Return the (X, Y) coordinate for the center point of the cell that contains the specified text.  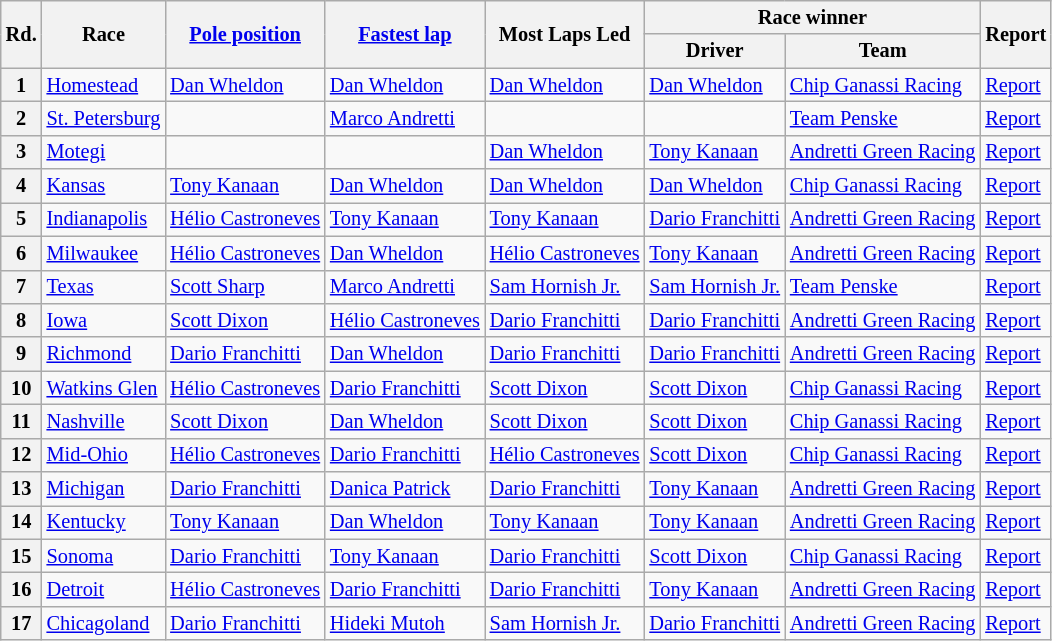
Nashville (104, 421)
Chicagoland (104, 623)
Scott Sharp (245, 287)
Hideki Mutoh (405, 623)
16 (22, 589)
St. Petersburg (104, 118)
Indianapolis (104, 219)
Fastest lap (405, 34)
Motegi (104, 152)
Kansas (104, 186)
11 (22, 421)
4 (22, 186)
Pole position (245, 34)
10 (22, 388)
6 (22, 253)
Danica Patrick (405, 489)
Michigan (104, 489)
14 (22, 522)
2 (22, 118)
1 (22, 85)
5 (22, 219)
Race winner (812, 17)
12 (22, 455)
Texas (104, 287)
17 (22, 623)
15 (22, 556)
8 (22, 320)
Homestead (104, 85)
Driver (714, 51)
13 (22, 489)
Race (104, 34)
Detroit (104, 589)
3 (22, 152)
9 (22, 354)
Mid-Ohio (104, 455)
Iowa (104, 320)
Most Laps Led (565, 34)
7 (22, 287)
Richmond (104, 354)
Sonoma (104, 556)
Rd. (22, 34)
Milwaukee (104, 253)
Watkins Glen (104, 388)
Kentucky (104, 522)
Team (882, 51)
